Extract the [x, y] coordinate from the center of the cell holding the provided text.  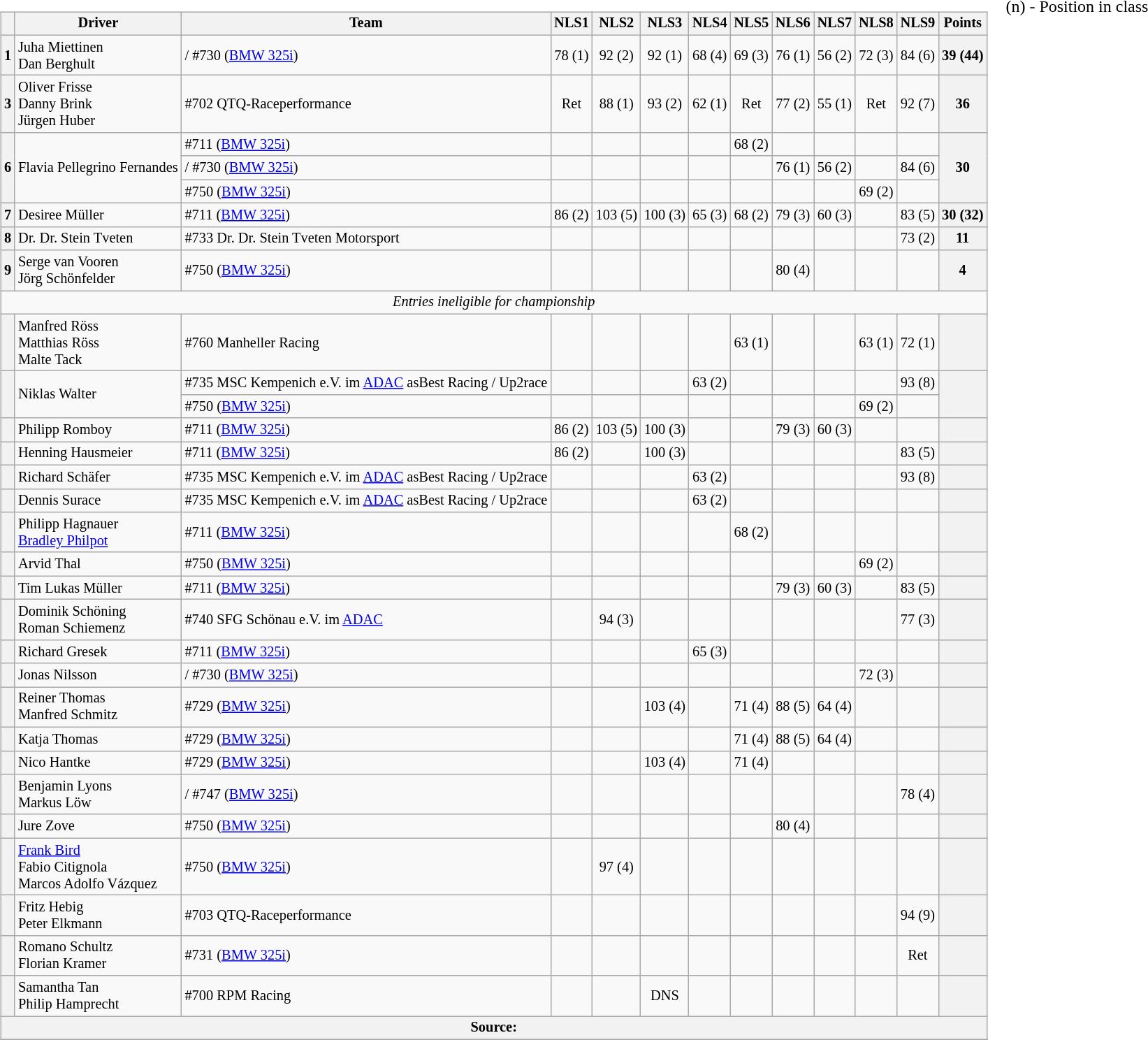
Katja Thomas [98, 739]
94 (9) [918, 916]
Oliver Frisse Danny Brink Jürgen Huber [98, 104]
Driver [98, 24]
92 (1) [665, 55]
Arvid Thal [98, 564]
Nico Hantke [98, 763]
Manfred Röss Matthias Röss Malte Tack [98, 342]
73 (2) [918, 238]
NLS9 [918, 24]
78 (1) [572, 55]
Serge van Vooren Jörg Schönfelder [98, 270]
/ #747 (BMW 325i) [366, 795]
Points [963, 24]
69 (3) [751, 55]
#760 Manheller Racing [366, 342]
39 (44) [963, 55]
7 [8, 215]
8 [8, 238]
88 (1) [616, 104]
9 [8, 270]
1 [8, 55]
Philipp Romboy [98, 430]
92 (7) [918, 104]
55 (1) [835, 104]
93 (2) [665, 104]
36 [963, 104]
Entries ineligible for championship [493, 303]
Samantha Tan Philip Hamprecht [98, 996]
Source: [493, 1028]
Benjamin Lyons Markus Löw [98, 795]
#702 QTQ-Raceperformance [366, 104]
Juha Miettinen Dan Berghult [98, 55]
97 (4) [616, 867]
#740 SFG Schönau e.V. im ADAC [366, 620]
Reiner Thomas Manfred Schmitz [98, 707]
Desiree Müller [98, 215]
Niklas Walter [98, 394]
4 [963, 270]
62 (1) [710, 104]
NLS1 [572, 24]
#703 QTQ-Raceperformance [366, 916]
11 [963, 238]
Tim Lukas Müller [98, 588]
94 (3) [616, 620]
77 (3) [918, 620]
Dr. Dr. Stein Tveten [98, 238]
Jure Zove [98, 826]
NLS7 [835, 24]
NLS3 [665, 24]
DNS [665, 996]
Romano Schultz Florian Kramer [98, 955]
Flavia Pellegrino Fernandes [98, 168]
Richard Gresek [98, 651]
Philipp Hagnauer Bradley Philpot [98, 533]
Henning Hausmeier [98, 454]
92 (2) [616, 55]
NLS6 [793, 24]
78 (4) [918, 795]
#700 RPM Racing [366, 996]
68 (4) [710, 55]
Frank Bird Fabio Citignola Marcos Adolfo Vázquez [98, 867]
30 (32) [963, 215]
#731 (BMW 325i) [366, 955]
72 (1) [918, 342]
NLS4 [710, 24]
30 [963, 168]
NLS8 [876, 24]
NLS5 [751, 24]
Fritz Hebig Peter Elkmann [98, 916]
#733 Dr. Dr. Stein Tveten Motorsport [366, 238]
Dennis Surace [98, 500]
Richard Schäfer [98, 477]
Team [366, 24]
Jonas Nilsson [98, 675]
3 [8, 104]
NLS2 [616, 24]
Dominik Schöning Roman Schiemenz [98, 620]
6 [8, 168]
77 (2) [793, 104]
